Output the [x, y] coordinate of the center of the cell containing the given text.  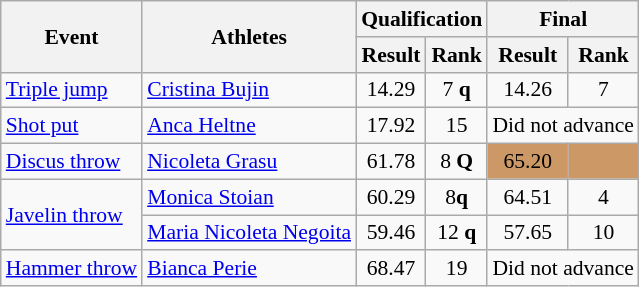
Discus throw [72, 162]
4 [604, 197]
Javelin throw [72, 214]
7 [604, 90]
15 [456, 126]
Shot put [72, 126]
12 q [456, 233]
Hammer throw [72, 269]
Monica Stoian [249, 197]
Qualification [422, 19]
7 q [456, 90]
60.29 [391, 197]
14.26 [528, 90]
Nicoleta Grasu [249, 162]
8 Q [456, 162]
8q [456, 197]
64.51 [528, 197]
10 [604, 233]
Cristina Bujin [249, 90]
Anca Heltne [249, 126]
59.46 [391, 233]
14.29 [391, 90]
Athletes [249, 36]
Bianca Perie [249, 269]
Maria Nicoleta Negoita [249, 233]
68.47 [391, 269]
Event [72, 36]
17.92 [391, 126]
19 [456, 269]
Final [563, 19]
65.20 [528, 162]
61.78 [391, 162]
57.65 [528, 233]
Triple jump [72, 90]
